Determine the (x, y) coordinate at the center of the cell enclosing the given text.  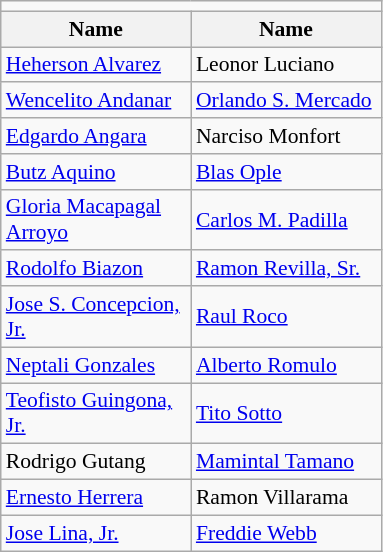
Mamintal Tamano (286, 462)
Carlos M. Padilla (286, 220)
Wencelito Andanar (96, 101)
Narciso Monfort (286, 136)
Tito Sotto (286, 414)
Blas Ople (286, 172)
Heherson Alvarez (96, 65)
Rodrigo Gutang (96, 462)
Jose S. Concepcion, Jr. (96, 316)
Leonor Luciano (286, 65)
Freddie Webb (286, 533)
Teofisto Guingona, Jr. (96, 414)
Edgardo Angara (96, 136)
Neptali Gonzales (96, 365)
Gloria Macapagal Arroyo (96, 220)
Ernesto Herrera (96, 498)
Rodolfo Biazon (96, 269)
Ramon Revilla, Sr. (286, 269)
Ramon Villarama (286, 498)
Alberto Romulo (286, 365)
Orlando S. Mercado (286, 101)
Butz Aquino (96, 172)
Jose Lina, Jr. (96, 533)
Raul Roco (286, 316)
